Output the (X, Y) coordinate of the center of the cell containing the given text.  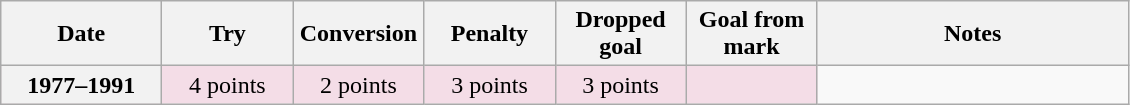
Date (82, 34)
Try (228, 34)
4 points (228, 85)
Dropped goal (620, 34)
2 points (358, 85)
Penalty (490, 34)
Notes (972, 34)
1977–1991 (82, 85)
Conversion (358, 34)
Goal from mark (752, 34)
